Identify which cell holds the provided text, then report its [x, y] central coordinate. 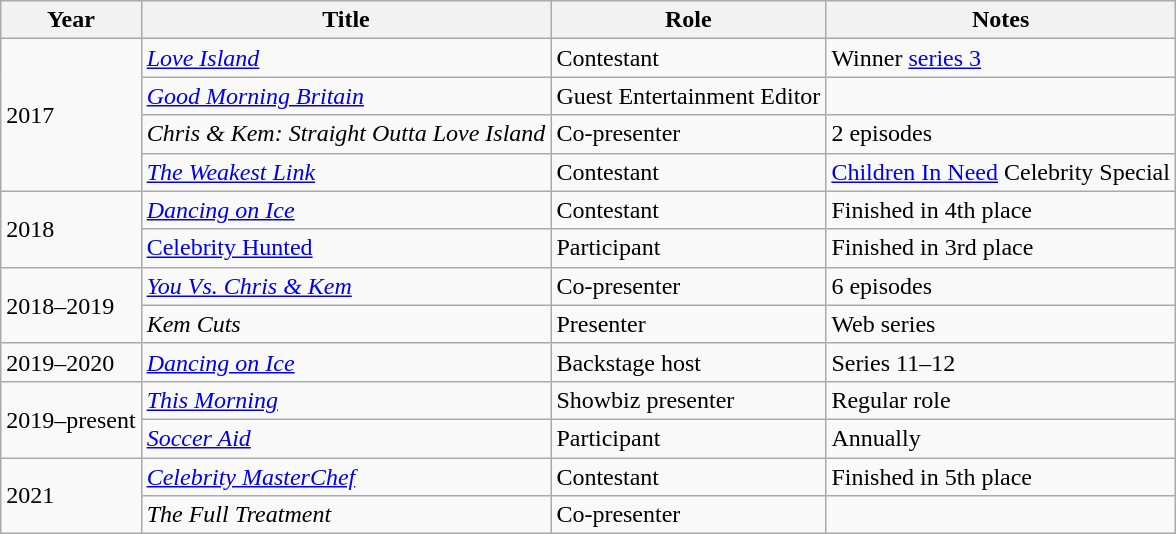
Showbiz presenter [688, 400]
Presenter [688, 324]
Kem Cuts [346, 324]
Regular role [1001, 400]
2019–present [71, 419]
Finished in 5th place [1001, 477]
Love Island [346, 58]
Winner series 3 [1001, 58]
Web series [1001, 324]
Year [71, 20]
Title [346, 20]
Chris & Kem: Straight Outta Love Island [346, 134]
Series 11–12 [1001, 362]
2019–2020 [71, 362]
This Morning [346, 400]
Finished in 4th place [1001, 210]
Children In Need Celebrity Special [1001, 172]
6 episodes [1001, 286]
Role [688, 20]
2021 [71, 496]
Annually [1001, 438]
Good Morning Britain [346, 96]
The Full Treatment [346, 515]
Notes [1001, 20]
Guest Entertainment Editor [688, 96]
2017 [71, 115]
Finished in 3rd place [1001, 248]
2 episodes [1001, 134]
Celebrity Hunted [346, 248]
Backstage host [688, 362]
2018 [71, 229]
The Weakest Link [346, 172]
Celebrity MasterChef [346, 477]
2018–2019 [71, 305]
Soccer Aid [346, 438]
You Vs. Chris & Kem [346, 286]
